Scan for the cell matching the given text and deliver its [x, y] coordinate at center. 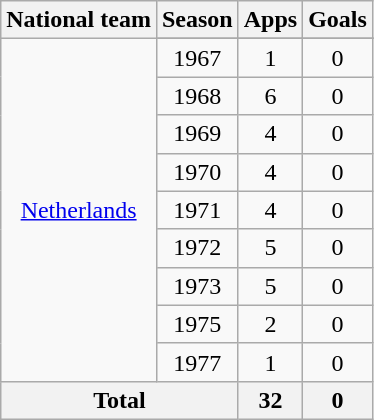
Season [197, 20]
1972 [197, 248]
1973 [197, 286]
6 [270, 96]
1975 [197, 324]
Netherlands [79, 210]
National team [79, 20]
32 [270, 400]
1969 [197, 134]
1971 [197, 210]
1977 [197, 362]
1970 [197, 172]
Apps [270, 20]
1968 [197, 96]
Total [120, 400]
1967 [197, 58]
2 [270, 324]
Goals [338, 20]
